Pinpoint the cell where the given text exists, returning its [X, Y] midpoint coordinate. 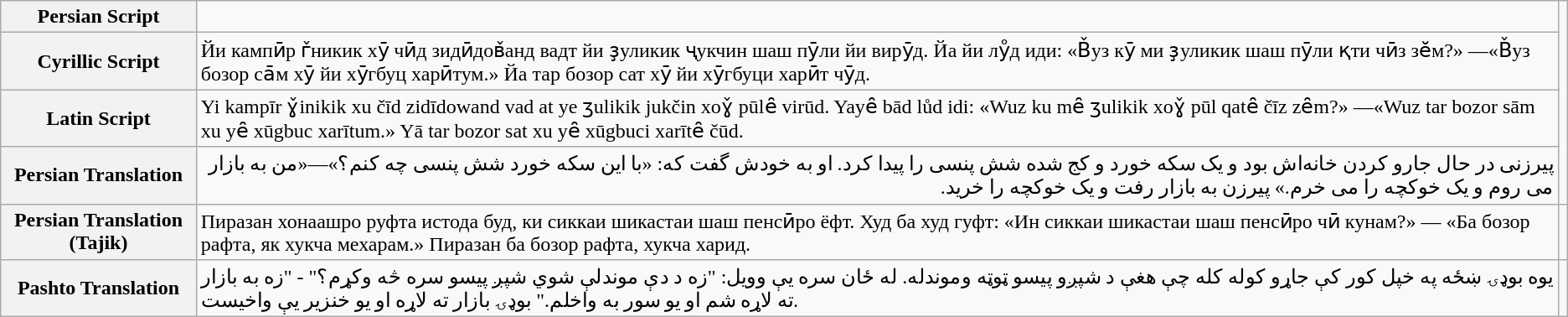
Persian Script [99, 17]
Cyrillic Script [99, 61]
Latin Script [99, 118]
Pashto Translation [99, 288]
Persian Translation [99, 175]
Persian Translation (Tajik) [99, 231]
